Detect which cell encompasses the target text, then output its [X, Y] center coordinate. 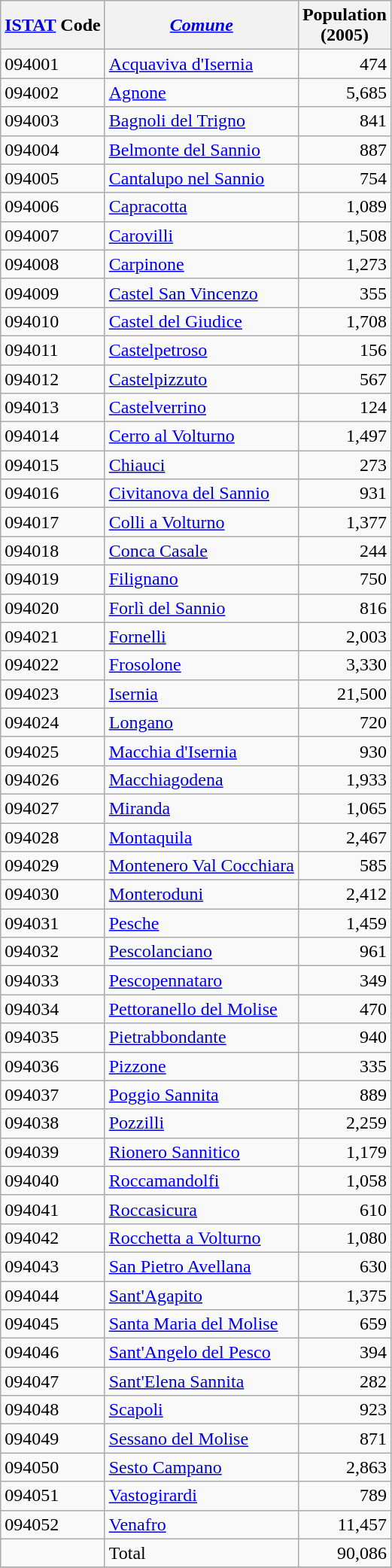
094030 [53, 895]
094040 [53, 1181]
094007 [53, 236]
094021 [53, 637]
2,259 [345, 1123]
Sant'Agapito [202, 1295]
Bagnoli del Trigno [202, 121]
Venafro [202, 1524]
094033 [53, 980]
Civitanova del Sannio [202, 494]
567 [345, 378]
Pesche [202, 923]
Pescolanciano [202, 952]
094041 [53, 1209]
923 [345, 1410]
1,273 [345, 264]
273 [345, 465]
094050 [53, 1467]
094019 [53, 579]
871 [345, 1439]
San Pietro Avellana [202, 1266]
Scapoli [202, 1410]
094044 [53, 1295]
094011 [53, 350]
094026 [53, 779]
720 [345, 722]
Fornelli [202, 637]
1,080 [345, 1238]
094027 [53, 808]
349 [345, 980]
1,089 [345, 207]
Population (2005) [345, 26]
585 [345, 866]
Sesto Campano [202, 1467]
094046 [53, 1353]
094018 [53, 551]
5,685 [345, 93]
Acquaviva d'Isernia [202, 64]
Pizzone [202, 1066]
094020 [53, 608]
Rocchetta a Volturno [202, 1238]
094035 [53, 1038]
1,375 [345, 1295]
789 [345, 1496]
1,058 [345, 1181]
Monteroduni [202, 895]
Cantalupo nel Sannio [202, 178]
Rionero Sannitico [202, 1152]
Pozzilli [202, 1123]
Comune [202, 26]
3,330 [345, 665]
094045 [53, 1324]
754 [345, 178]
094002 [53, 93]
094038 [53, 1123]
094012 [53, 378]
094049 [53, 1439]
Agnone [202, 93]
Pietrabbondante [202, 1038]
Sant'Elena Sannita [202, 1381]
1,459 [345, 923]
094042 [53, 1238]
Longano [202, 722]
094014 [53, 436]
Roccasicura [202, 1209]
887 [345, 150]
1,708 [345, 321]
889 [345, 1095]
ISTAT Code [53, 26]
124 [345, 408]
156 [345, 350]
094048 [53, 1410]
Macchiagodena [202, 779]
094017 [53, 522]
21,500 [345, 694]
394 [345, 1353]
094009 [53, 293]
094039 [53, 1152]
930 [345, 751]
Sessano del Molise [202, 1439]
Miranda [202, 808]
094024 [53, 722]
630 [345, 1266]
094008 [53, 264]
659 [345, 1324]
Montenero Val Cocchiara [202, 866]
094025 [53, 751]
Vastogirardi [202, 1496]
094005 [53, 178]
1,179 [345, 1152]
Castelpizzuto [202, 378]
Roccamandolfi [202, 1181]
Colli a Volturno [202, 522]
750 [345, 579]
2,863 [345, 1467]
Frosolone [202, 665]
094034 [53, 1009]
2,003 [345, 637]
940 [345, 1038]
094036 [53, 1066]
931 [345, 494]
Total [202, 1553]
355 [345, 293]
094043 [53, 1266]
1,933 [345, 779]
094037 [53, 1095]
470 [345, 1009]
Macchia d'Isernia [202, 751]
961 [345, 952]
094001 [53, 64]
1,065 [345, 808]
094022 [53, 665]
Santa Maria del Molise [202, 1324]
Carovilli [202, 236]
2,467 [345, 837]
474 [345, 64]
244 [345, 551]
841 [345, 121]
094003 [53, 121]
094006 [53, 207]
094004 [53, 150]
Pescopennataro [202, 980]
Castel del Giudice [202, 321]
Sant'Angelo del Pesco [202, 1353]
1,508 [345, 236]
Isernia [202, 694]
1,497 [345, 436]
Pettoranello del Molise [202, 1009]
816 [345, 608]
1,377 [345, 522]
Castelverrino [202, 408]
Montaquila [202, 837]
Castel San Vincenzo [202, 293]
282 [345, 1381]
094031 [53, 923]
Chiauci [202, 465]
094052 [53, 1524]
094016 [53, 494]
094010 [53, 321]
Poggio Sannita [202, 1095]
90,086 [345, 1553]
Capracotta [202, 207]
Cerro al Volturno [202, 436]
Castelpetroso [202, 350]
094013 [53, 408]
Carpinone [202, 264]
094015 [53, 465]
094047 [53, 1381]
Belmonte del Sannio [202, 150]
335 [345, 1066]
610 [345, 1209]
11,457 [345, 1524]
Filignano [202, 579]
094023 [53, 694]
094032 [53, 952]
Forlì del Sannio [202, 608]
2,412 [345, 895]
094028 [53, 837]
094029 [53, 866]
094051 [53, 1496]
Conca Casale [202, 551]
